Determine the (X, Y) coordinate at the center of the cell enclosing the given text.  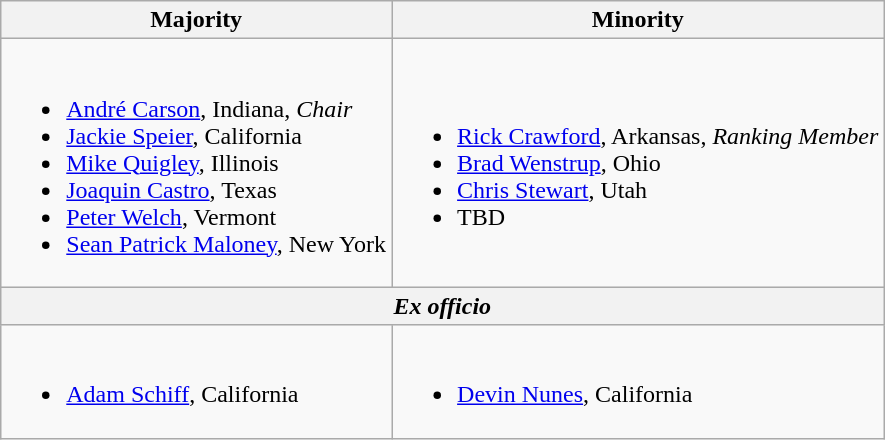
Devin Nunes, California (638, 382)
André Carson, Indiana, ChairJackie Speier, CaliforniaMike Quigley, IllinoisJoaquin Castro, TexasPeter Welch, VermontSean Patrick Maloney, New York (196, 163)
Ex officio (442, 306)
Majority (196, 20)
Rick Crawford, Arkansas, Ranking MemberBrad Wenstrup, Ohio Chris Stewart, UtahTBD (638, 163)
Minority (638, 20)
Adam Schiff, California (196, 382)
